Provide the (x, y) coordinate of the cell's center where the given text is located.  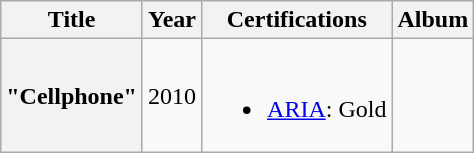
Album (433, 20)
2010 (172, 96)
Title (72, 20)
Certifications (297, 20)
ARIA: Gold (297, 96)
"Cellphone" (72, 96)
Year (172, 20)
